Find where the given text appears and provide that cell's center as [x, y] coordinate. 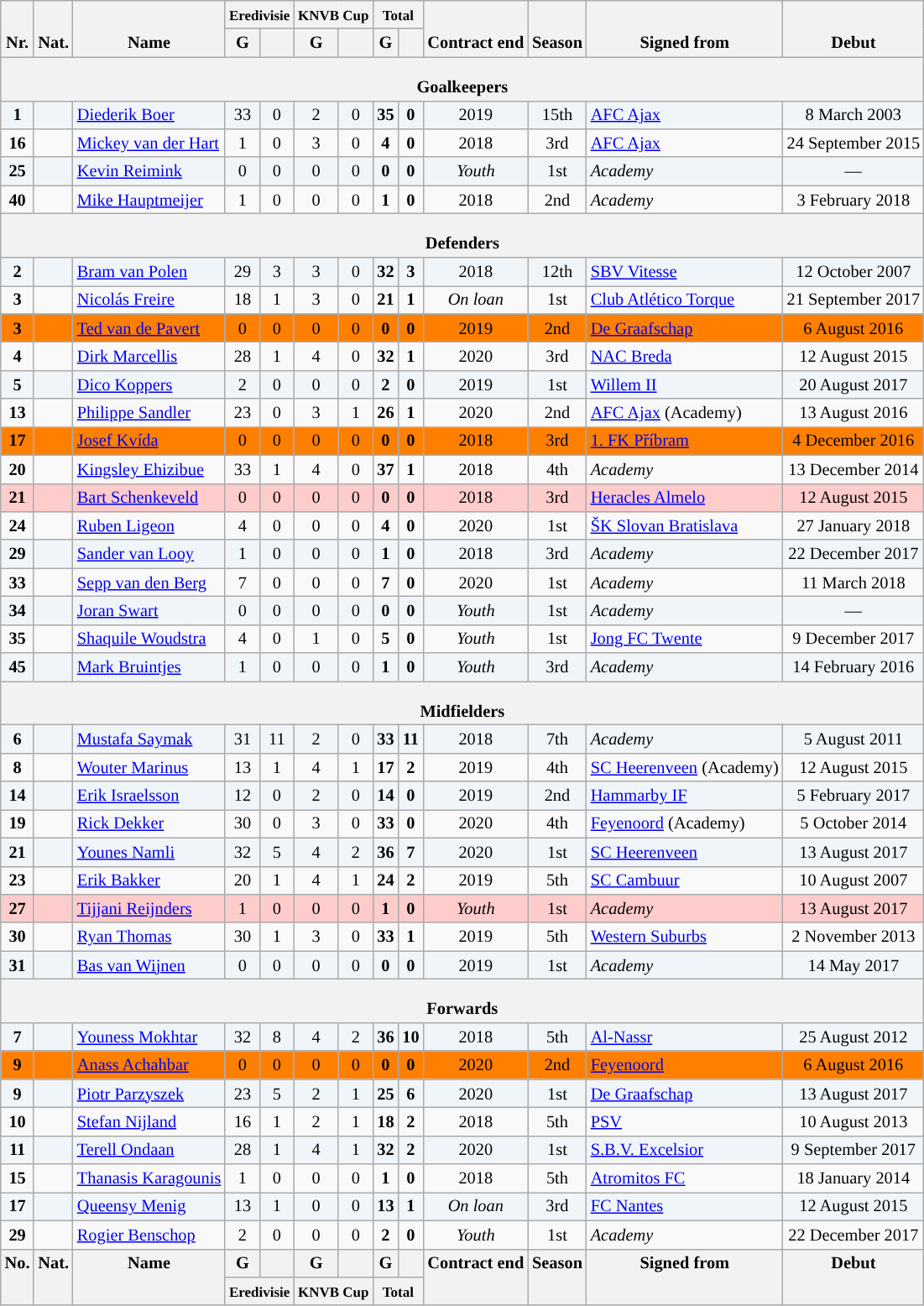
Erik Bakker [149, 880]
Dico Koppers [149, 384]
Defenders [462, 235]
Piotr Parzyszek [149, 1094]
Kingsley Ehizibue [149, 469]
Willem II [685, 384]
14 February 2016 [854, 667]
Feyenoord (Academy) [685, 823]
Rogier Benschop [149, 1235]
13 December 2014 [854, 469]
Queensy Menig [149, 1206]
12th [557, 271]
AFC Ajax (Academy) [685, 413]
Goalkeepers [462, 79]
Hammarby IF [685, 796]
Wouter Marinus [149, 767]
S.B.V. Excelsior [685, 1150]
Joran Swart [149, 610]
18 January 2014 [854, 1178]
Terell Ondaan [149, 1150]
Kevin Reimink [149, 171]
34 [18, 610]
11 March 2018 [854, 582]
10 August 2007 [854, 880]
Feyenoord [685, 1065]
Bas van Wijnen [149, 965]
PSV [685, 1121]
3 February 2018 [854, 200]
Anass Achahbar [149, 1065]
15th [557, 115]
20 August 2017 [854, 384]
Younes Namli [149, 852]
15 [18, 1178]
12 October 2007 [854, 271]
Ruben Ligeon [149, 525]
Nr. [18, 29]
Thanasis Karagounis [149, 1178]
Atromitos FC [685, 1178]
27 [18, 908]
Sander van Looy [149, 554]
2 November 2013 [854, 937]
NAC Breda [685, 356]
21 September 2017 [854, 300]
26 [385, 413]
FC Nantes [685, 1206]
Josef Kvída [149, 441]
Rick Dekker [149, 823]
Heracles Almelo [685, 498]
Sepp van den Berg [149, 582]
Stefan Nijland [149, 1121]
Shaquile Woudstra [149, 639]
Forwards [462, 1000]
13 August 2016 [854, 413]
No. [18, 1277]
Dirk Marcellis [149, 356]
Mike Hauptmeijer [149, 200]
8 March 2003 [854, 115]
14 May 2017 [854, 965]
Club Atlético Torque [685, 300]
SC Heerenveen (Academy) [685, 767]
27 January 2018 [854, 525]
Erik Israelsson [149, 796]
Bram van Polen [149, 271]
Diederik Boer [149, 115]
45 [18, 667]
Bart Schenkeveld [149, 498]
19 [18, 823]
4 December 2016 [854, 441]
Mickey van der Hart [149, 143]
10 August 2013 [854, 1121]
Mustafa Saymak [149, 739]
Al-Nassr [685, 1037]
Philippe Sandler [149, 413]
Youness Mokhtar [149, 1037]
Ted van de Pavert [149, 328]
40 [18, 200]
Western Suburbs [685, 937]
SC Heerenveen [685, 852]
25 August 2012 [854, 1037]
24 September 2015 [854, 143]
Nicolás Freire [149, 300]
Mark Bruintjes [149, 667]
Midfielders [462, 703]
5 August 2011 [854, 739]
37 [385, 469]
Ryan Thomas [149, 937]
SC Cambuur [685, 880]
9 September 2017 [854, 1150]
12 [243, 796]
1. FK Příbram [685, 441]
5 February 2017 [854, 796]
9 December 2017 [854, 639]
5 October 2014 [854, 823]
ŠK Slovan Bratislava [685, 525]
Tijjani Reijnders [149, 908]
Jong FC Twente [685, 639]
7th [557, 739]
SBV Vitesse [685, 271]
